Pinpoint the cell where the given text exists, returning its [x, y] midpoint coordinate. 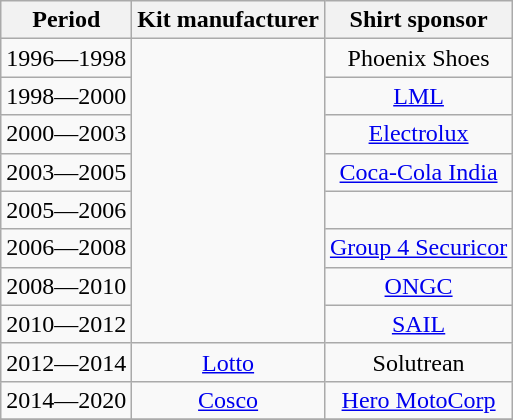
2003—2005 [66, 172]
Phoenix Shoes [418, 58]
ONGC [418, 286]
Shirt sponsor [418, 20]
2008—2010 [66, 286]
2012—2014 [66, 362]
2005—2006 [66, 210]
Lotto [228, 362]
Hero MotoCorp [418, 400]
Kit manufacturer [228, 20]
1996—1998 [66, 58]
Period [66, 20]
Solutrean [418, 362]
Coca-Cola India [418, 172]
2010—2012 [66, 324]
Cosco [228, 400]
SAIL [418, 324]
2014—2020 [66, 400]
Group 4 Securicor [418, 248]
2006—2008 [66, 248]
Electrolux [418, 134]
2000—2003 [66, 134]
1998—2000 [66, 96]
LML [418, 96]
